Locate the cell with the specified text and output its (X, Y) center coordinate. 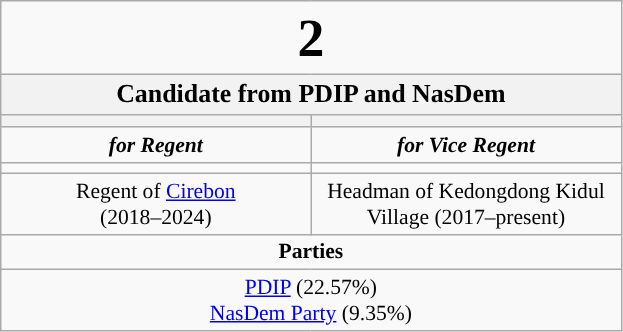
Headman of Kedongdong Kidul Village (2017–present) (466, 204)
Parties (311, 252)
PDIP (22.57%)NasDem Party (9.35%) (311, 300)
Regent of Cirebon(2018–2024) (156, 204)
2 (311, 38)
Candidate from PDIP and NasDem (311, 94)
for Vice Regent (466, 146)
for Regent (156, 146)
